Determine the [x, y] coordinate at the center of the cell enclosing the given text.  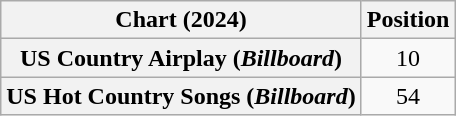
US Country Airplay (Billboard) [181, 58]
54 [408, 96]
US Hot Country Songs (Billboard) [181, 96]
10 [408, 58]
Position [408, 20]
Chart (2024) [181, 20]
